From the cell containing the given text, extract its center point as [X, Y] coordinate. 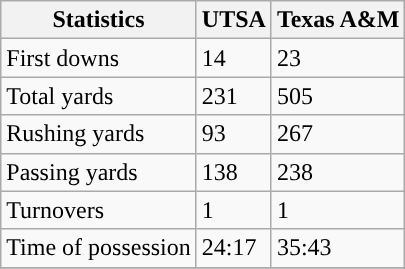
Rushing yards [99, 134]
93 [234, 134]
24:17 [234, 248]
Turnovers [99, 210]
231 [234, 96]
UTSA [234, 20]
First downs [99, 58]
Passing yards [99, 172]
14 [234, 58]
Texas A&M [338, 20]
Time of possession [99, 248]
Statistics [99, 20]
505 [338, 96]
35:43 [338, 248]
23 [338, 58]
Total yards [99, 96]
267 [338, 134]
138 [234, 172]
238 [338, 172]
